For the text-containing cell, return its midpoint in [X, Y] coordinate format. 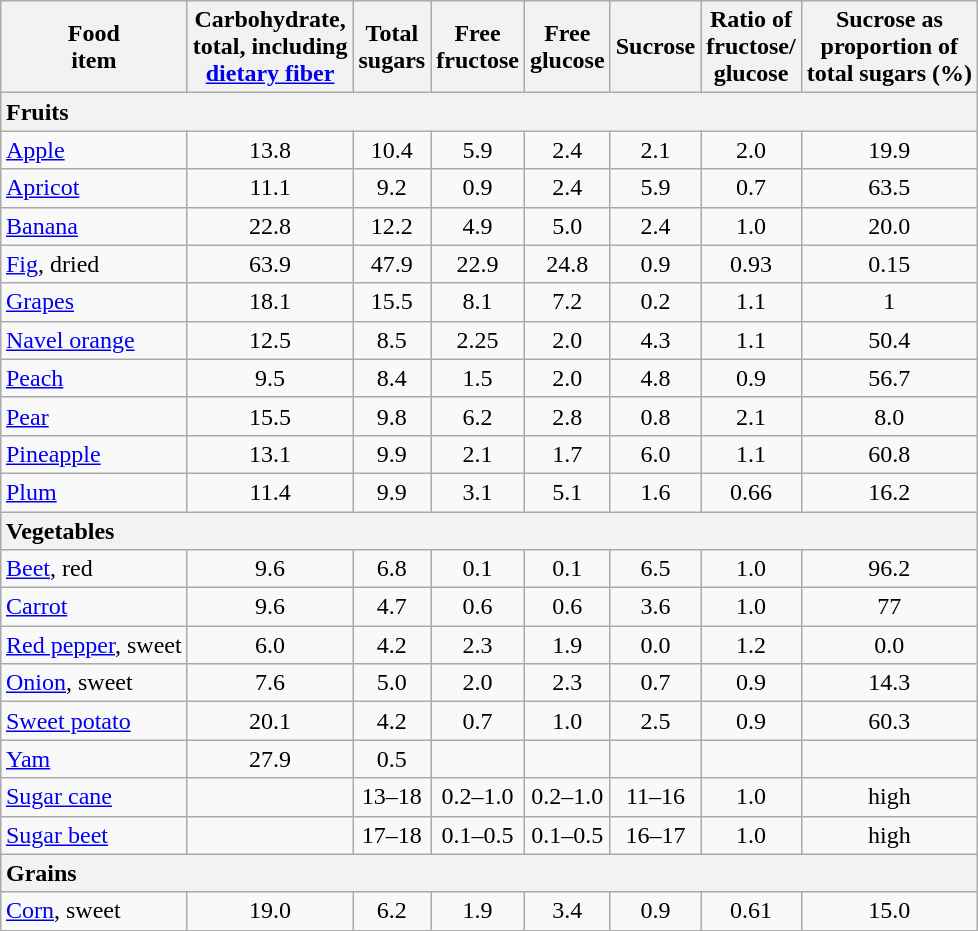
Yam [94, 759]
77 [889, 607]
12.2 [392, 226]
Vegetables [488, 531]
20.1 [270, 721]
3.4 [567, 911]
4.3 [656, 340]
22.9 [478, 264]
27.9 [270, 759]
3.1 [478, 492]
Sucrose [656, 47]
Carbohydrate, total, including dietary fiber [270, 47]
96.2 [889, 569]
1.5 [478, 378]
Beet, red [94, 569]
13.1 [270, 454]
13–18 [392, 797]
Free glucose [567, 47]
11.1 [270, 188]
Apple [94, 150]
Navel orange [94, 340]
8.5 [392, 340]
16–17 [656, 835]
Fig, dried [94, 264]
56.7 [889, 378]
47.9 [392, 264]
1.6 [656, 492]
15.0 [889, 911]
Total sugars [392, 47]
0.8 [656, 416]
7.6 [270, 683]
6.8 [392, 569]
0.2 [656, 302]
8.0 [889, 416]
Food item [94, 47]
9.5 [270, 378]
13.8 [270, 150]
50.4 [889, 340]
0.93 [751, 264]
0.61 [751, 911]
3.6 [656, 607]
Corn, sweet [94, 911]
Sweet potato [94, 721]
Grapes [94, 302]
6.5 [656, 569]
Banana [94, 226]
19.0 [270, 911]
Sugar cane [94, 797]
12.5 [270, 340]
Red pepper, sweet [94, 645]
17–18 [392, 835]
Pear [94, 416]
63.5 [889, 188]
20.0 [889, 226]
19.9 [889, 150]
24.8 [567, 264]
10.4 [392, 150]
2.5 [656, 721]
60.8 [889, 454]
1.7 [567, 454]
4.8 [656, 378]
Onion, sweet [94, 683]
22.8 [270, 226]
14.3 [889, 683]
9.2 [392, 188]
Pineapple [94, 454]
7.2 [567, 302]
63.9 [270, 264]
18.1 [270, 302]
1 [889, 302]
Fruits [488, 112]
Peach [94, 378]
2.25 [478, 340]
Free fructose [478, 47]
Grains [488, 873]
5.1 [567, 492]
Apricot [94, 188]
Plum [94, 492]
1.2 [751, 645]
Carrot [94, 607]
Sucrose as proportion of total sugars (%) [889, 47]
8.1 [478, 302]
60.3 [889, 721]
9.8 [392, 416]
0.5 [392, 759]
0.15 [889, 264]
11–16 [656, 797]
4.7 [392, 607]
Sugar beet [94, 835]
11.4 [270, 492]
4.9 [478, 226]
8.4 [392, 378]
16.2 [889, 492]
Ratio of fructose/glucose [751, 47]
0.66 [751, 492]
2.8 [567, 416]
